From the cell containing the given text, extract its center point as (X, Y) coordinate. 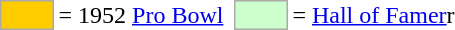
= 1952 Pro Bowl (141, 15)
